For the text-containing cell, return its midpoint in [x, y] coordinate format. 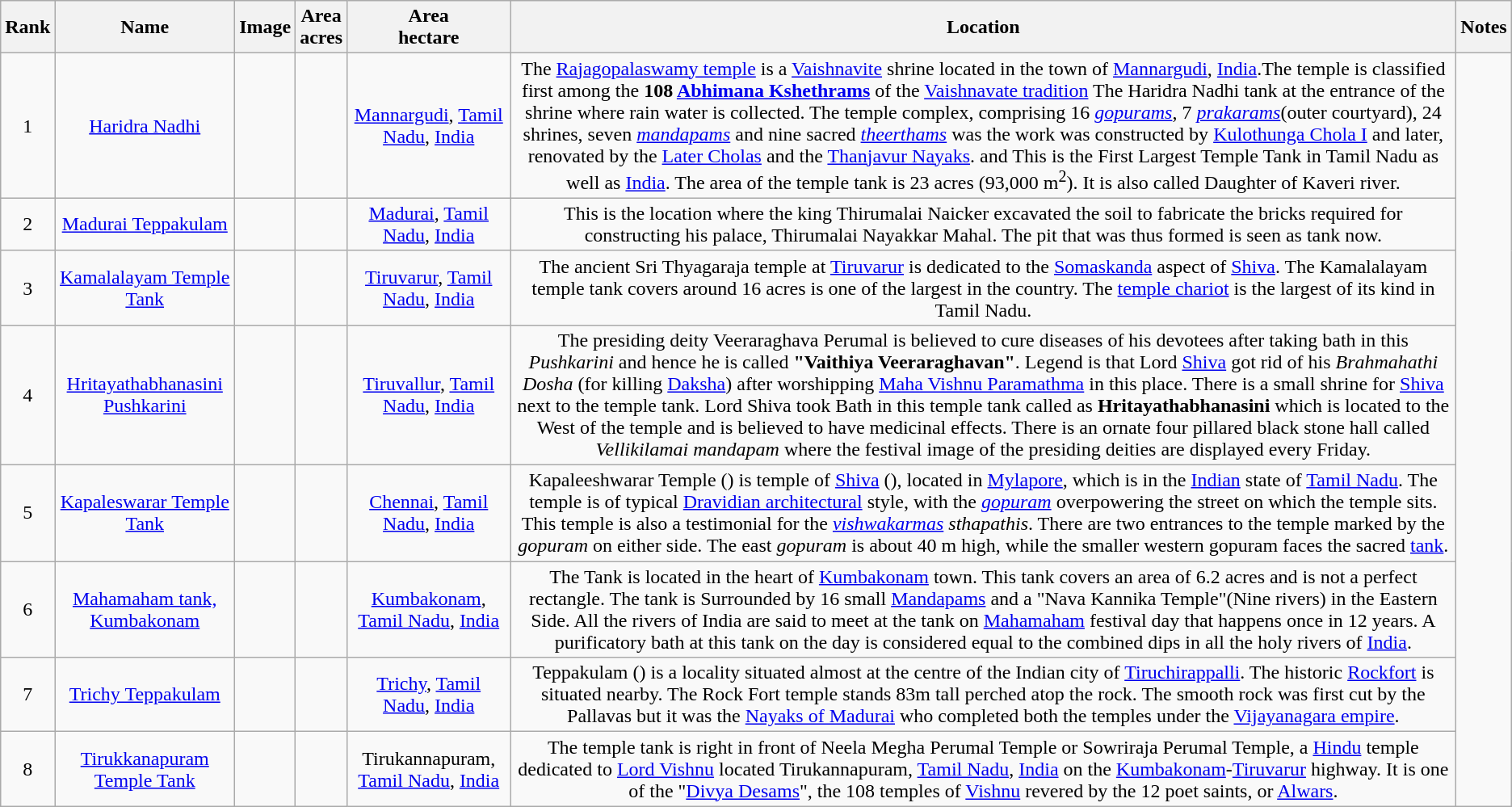
Kamalalayam Temple Tank [145, 288]
Kumbakonam, Tamil Nadu, India [429, 609]
8 [27, 769]
Image [265, 27]
Haridra Nadhi [145, 126]
2 [27, 225]
Kapaleswarar Temple Tank [145, 514]
Trichy, Tamil Nadu, India [429, 695]
Areaacres [321, 27]
5 [27, 514]
Hritayathabhanasini Pushkarini [145, 394]
1 [27, 126]
Trichy Teppakulam [145, 695]
Chennai, Tamil Nadu, India [429, 514]
Tirukkanapuram Temple Tank [145, 769]
Rank [27, 27]
Areahectare [429, 27]
Notes [1484, 27]
Tirukannapuram, Tamil Nadu, India [429, 769]
Madurai Teppakulam [145, 225]
Name [145, 27]
Location [984, 27]
Mannargudi, Tamil Nadu, India [429, 126]
Mahamaham tank, Kumbakonam [145, 609]
Tiruvarur, Tamil Nadu, India [429, 288]
3 [27, 288]
6 [27, 609]
Madurai, Tamil Nadu, India [429, 225]
7 [27, 695]
Tiruvallur, Tamil Nadu, India [429, 394]
4 [27, 394]
